Identify which cell holds the provided text, then report its [X, Y] central coordinate. 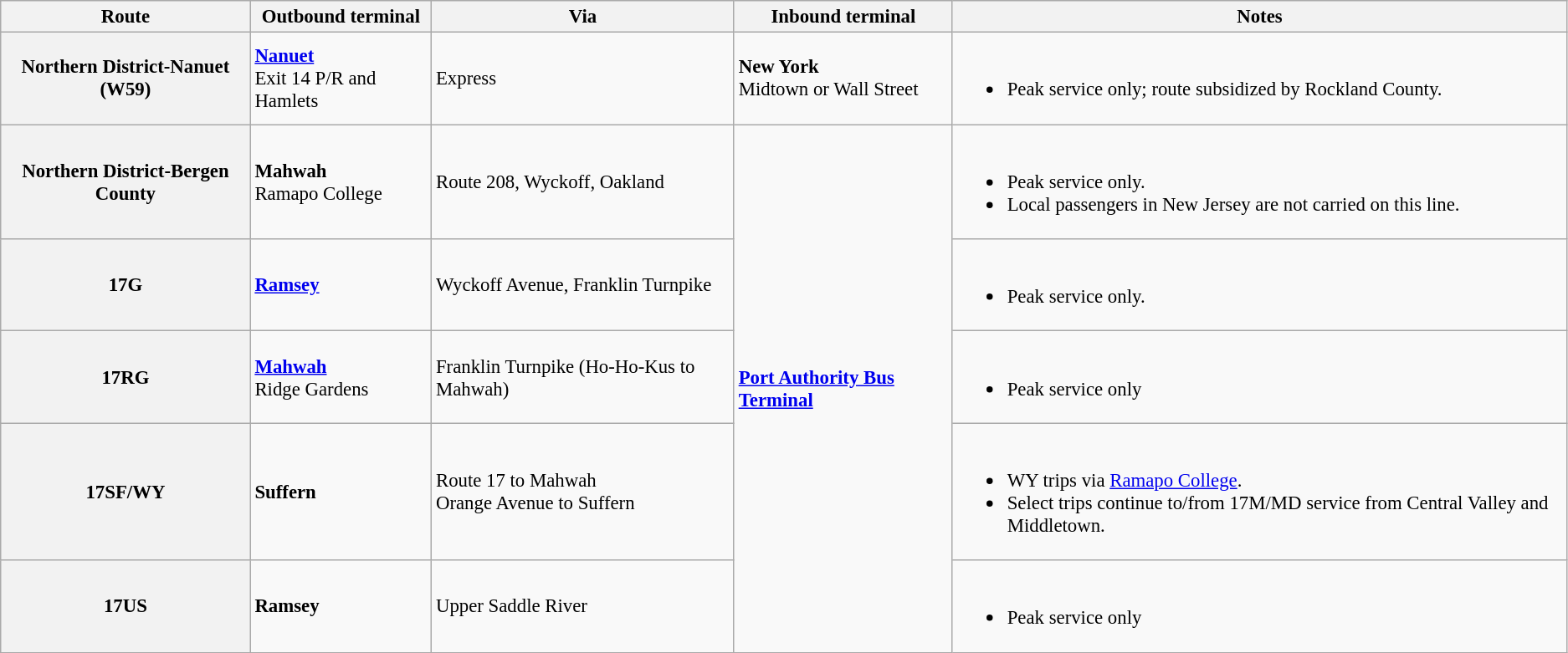
Route [126, 17]
Route 208, Wyckoff, Oakland [583, 182]
Via [583, 17]
MahwahRamapo College [341, 182]
Express [583, 79]
Franklin Turnpike (Ho-Ho-Kus to Mahwah) [583, 377]
Peak service only; route subsidized by Rockland County. [1259, 79]
New YorkMidtown or Wall Street [843, 79]
Route 17 to MahwahOrange Avenue to Suffern [583, 492]
Inbound terminal [843, 17]
Notes [1259, 17]
17G [126, 285]
17US [126, 606]
Northern District-Nanuet (W59) [126, 79]
Port Authority Bus Terminal [843, 389]
Suffern [341, 492]
17RG [126, 377]
NanuetExit 14 P/R and Hamlets [341, 79]
Northern District-Bergen County [126, 182]
Outbound terminal [341, 17]
MahwahRidge Gardens [341, 377]
Peak service only. [1259, 285]
Wyckoff Avenue, Franklin Turnpike [583, 285]
Upper Saddle River [583, 606]
17SF/WY [126, 492]
Peak service only.Local passengers in New Jersey are not carried on this line. [1259, 182]
WY trips via Ramapo College.Select trips continue to/from 17M/MD service from Central Valley and Middletown. [1259, 492]
